Locate the cell with the specified text and output its [x, y] center coordinate. 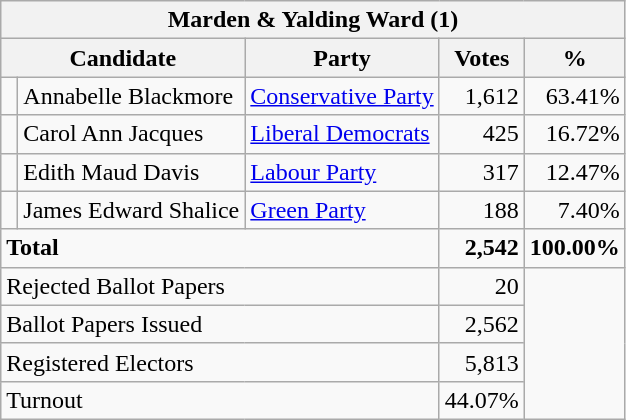
Total [220, 248]
Edith Maud Davis [132, 172]
2,562 [482, 324]
Rejected Ballot Papers [220, 286]
Liberal Democrats [342, 134]
Labour Party [342, 172]
7.40% [574, 210]
16.72% [574, 134]
317 [482, 172]
188 [482, 210]
12.47% [574, 172]
44.07% [482, 400]
Ballot Papers Issued [220, 324]
Candidate [123, 58]
Votes [482, 58]
20 [482, 286]
2,542 [482, 248]
% [574, 58]
Registered Electors [220, 362]
100.00% [574, 248]
Marden & Yalding Ward (1) [314, 20]
1,612 [482, 96]
Green Party [342, 210]
Conservative Party [342, 96]
5,813 [482, 362]
Turnout [220, 400]
James Edward Shalice [132, 210]
Annabelle Blackmore [132, 96]
Party [342, 58]
Carol Ann Jacques [132, 134]
63.41% [574, 96]
425 [482, 134]
